Return [X, Y] of the center of cell containing provided text 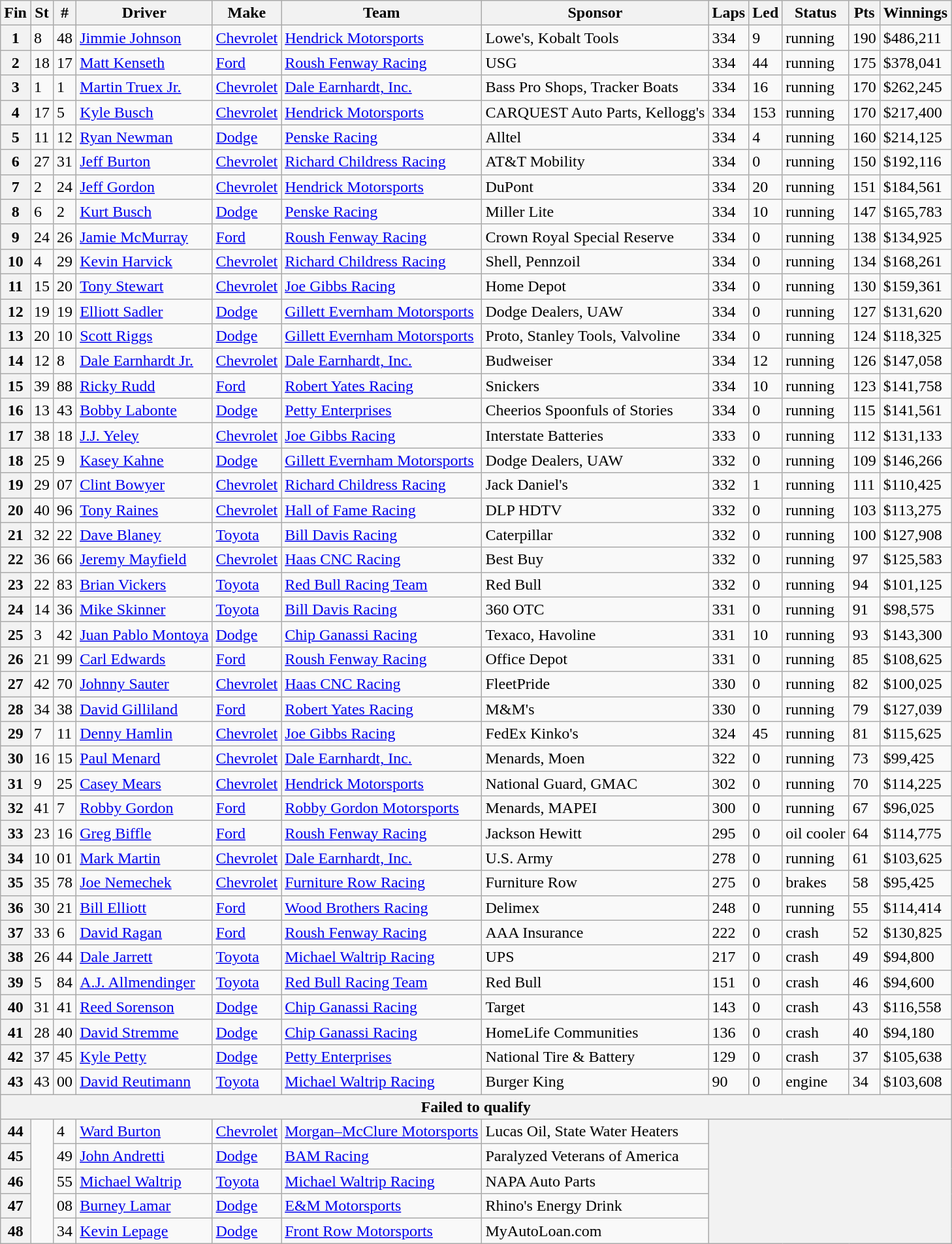
01 [65, 858]
$125,583 [915, 560]
Kyle Petty [144, 1057]
Paul Menard [144, 759]
$127,908 [915, 535]
94 [865, 584]
Interstate Batteries [595, 436]
National Guard, GMAC [595, 784]
78 [65, 883]
147 [865, 212]
90 [729, 1081]
Bass Pro Shops, Tracker Boats [595, 88]
FedEx Kinko's [595, 734]
Robby Gordon [144, 808]
Target [595, 1007]
Mike Skinner [144, 609]
$94,600 [915, 982]
322 [729, 759]
136 [729, 1032]
Snickers [595, 386]
Delimex [595, 908]
Office Depot [595, 659]
Team [381, 13]
$192,116 [915, 162]
$134,925 [915, 236]
St [42, 13]
$130,825 [915, 933]
Burger King [595, 1081]
81 [865, 734]
Home Depot [595, 286]
Ryan Newman [144, 137]
124 [865, 336]
248 [729, 908]
Kyle Busch [144, 112]
111 [865, 485]
127 [865, 311]
oil cooler [816, 833]
Driver [144, 13]
123 [865, 386]
91 [865, 609]
$94,800 [915, 957]
$146,266 [915, 460]
Kurt Busch [144, 212]
# [65, 13]
302 [729, 784]
$94,180 [915, 1032]
$168,261 [915, 261]
$184,561 [915, 187]
Juan Pablo Montoya [144, 634]
115 [865, 411]
278 [729, 858]
UPS [595, 957]
52 [865, 933]
Best Buy [595, 560]
96 [65, 510]
$116,558 [915, 1007]
Scott Riggs [144, 336]
DuPont [595, 187]
79 [865, 709]
$103,625 [915, 858]
100 [865, 535]
Sponsor [595, 13]
Johnny Sauter [144, 684]
Clint Bowyer [144, 485]
David Gilliland [144, 709]
HomeLife Communities [595, 1032]
Winnings [915, 13]
64 [865, 833]
DLP HDTV [595, 510]
295 [729, 833]
Tony Stewart [144, 286]
138 [865, 236]
$99,425 [915, 759]
66 [65, 560]
$113,275 [915, 510]
222 [729, 933]
Lucas Oil, State Water Heaters [595, 1132]
David Ragan [144, 933]
175 [865, 63]
Greg Biffle [144, 833]
08 [65, 1206]
Kevin Harvick [144, 261]
333 [729, 436]
engine [816, 1081]
FleetPride [595, 684]
$114,414 [915, 908]
$147,058 [915, 361]
190 [865, 38]
Dale Jarrett [144, 957]
275 [729, 883]
Burney Lamar [144, 1206]
$95,425 [915, 883]
Casey Mears [144, 784]
Caterpillar [595, 535]
126 [865, 361]
300 [729, 808]
$114,225 [915, 784]
Hall of Fame Racing [381, 510]
Menards, Moen [595, 759]
109 [865, 460]
134 [865, 261]
Jack Daniel's [595, 485]
Ward Burton [144, 1132]
BAM Racing [381, 1156]
Laps [729, 13]
$105,638 [915, 1057]
$217,400 [915, 112]
Jeff Gordon [144, 187]
Cheerios Spoonfuls of Stories [595, 411]
00 [65, 1081]
MyAutoLoan.com [595, 1231]
82 [865, 684]
58 [865, 883]
Robby Gordon Motorsports [381, 808]
$118,325 [915, 336]
$486,211 [915, 38]
Michael Waltrip [144, 1181]
Bobby Labonte [144, 411]
David Reutimann [144, 1081]
Jamie McMurray [144, 236]
Dave Blaney [144, 535]
07 [65, 485]
85 [865, 659]
Kasey Kahne [144, 460]
$141,561 [915, 411]
Paralyzed Veterans of America [595, 1156]
93 [865, 634]
Wood Brothers Racing [381, 908]
Status [816, 13]
Miller Lite [595, 212]
Pts [865, 13]
Alltel [595, 137]
Furniture Row [595, 883]
99 [65, 659]
$165,783 [915, 212]
Shell, Pennzoil [595, 261]
$214,125 [915, 137]
Jeremy Mayfield [144, 560]
Matt Kenseth [144, 63]
83 [65, 584]
Kevin Lepage [144, 1231]
Texaco, Havoline [595, 634]
John Andretti [144, 1156]
Denny Hamlin [144, 734]
$127,039 [915, 709]
E&M Motorsports [381, 1206]
Crown Royal Special Reserve [595, 236]
A.J. Allmendinger [144, 982]
73 [865, 759]
Joe Nemechek [144, 883]
Front Row Motorsports [381, 1231]
97 [865, 560]
Carl Edwards [144, 659]
Led [765, 13]
$115,625 [915, 734]
324 [729, 734]
143 [729, 1007]
Menards, MAPEI [595, 808]
Proto, Stanley Tools, Valvoline [595, 336]
153 [765, 112]
Jimmie Johnson [144, 38]
Failed to qualify [476, 1107]
NAPA Auto Parts [595, 1181]
Ricky Rudd [144, 386]
$141,758 [915, 386]
$114,775 [915, 833]
$378,041 [915, 63]
$101,125 [915, 584]
U.S. Army [595, 858]
$143,300 [915, 634]
Furniture Row Racing [381, 883]
$108,625 [915, 659]
67 [865, 808]
112 [865, 436]
M&M's [595, 709]
$100,025 [915, 684]
129 [729, 1057]
Fin [16, 13]
CARQUEST Auto Parts, Kellogg's [595, 112]
$96,025 [915, 808]
Martin Truex Jr. [144, 88]
Jackson Hewitt [595, 833]
Bill Elliott [144, 908]
$262,245 [915, 88]
61 [865, 858]
USG [595, 63]
360 OTC [595, 609]
Jeff Burton [144, 162]
National Tire & Battery [595, 1057]
88 [65, 386]
$98,575 [915, 609]
$110,425 [915, 485]
130 [865, 286]
Reed Sorenson [144, 1007]
J.J. Yeley [144, 436]
AAA Insurance [595, 933]
Mark Martin [144, 858]
brakes [816, 883]
Budweiser [595, 361]
Morgan–McClure Motorsports [381, 1132]
Lowe's, Kobalt Tools [595, 38]
$131,620 [915, 311]
$103,608 [915, 1081]
Make [247, 13]
Tony Raines [144, 510]
Rhino's Energy Drink [595, 1206]
160 [865, 137]
David Stremme [144, 1032]
47 [16, 1206]
150 [865, 162]
84 [65, 982]
$159,361 [915, 286]
103 [865, 510]
Dale Earnhardt Jr. [144, 361]
Brian Vickers [144, 584]
$131,133 [915, 436]
Elliott Sadler [144, 311]
217 [729, 957]
AT&T Mobility [595, 162]
